Return the (x, y) coordinate for the center point of the cell that contains the specified text.  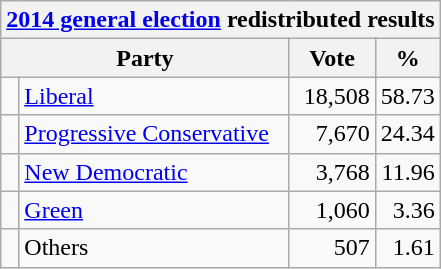
58.73 (408, 96)
Liberal (154, 96)
Party (145, 58)
Others (154, 248)
2014 general election redistributed results (220, 20)
% (408, 58)
New Democratic (154, 172)
Vote (332, 58)
18,508 (332, 96)
3.36 (408, 210)
3,768 (332, 172)
24.34 (408, 134)
Green (154, 210)
507 (332, 248)
1.61 (408, 248)
Progressive Conservative (154, 134)
11.96 (408, 172)
1,060 (332, 210)
7,670 (332, 134)
